Capture the cell that displays the provided text and extract its [X, Y] central coordinate. 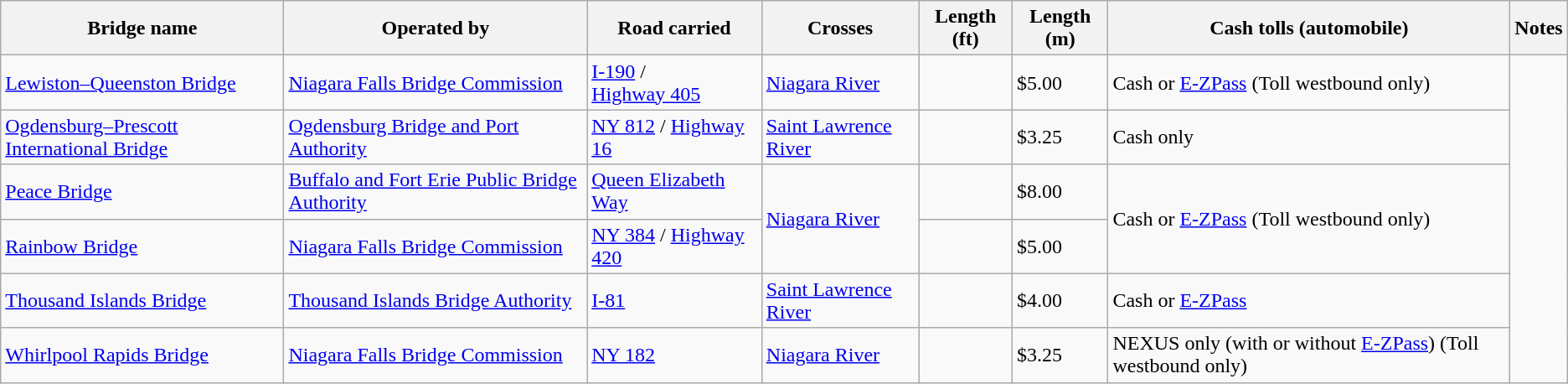
Length (m) [1060, 29]
Queen Elizabeth Way [675, 191]
Peace Bridge [142, 191]
Cash tolls (automobile) [1309, 29]
Thousand Islands Bridge [142, 300]
I-81 [675, 300]
Rainbow Bridge [142, 246]
Length (ft) [966, 29]
Ogdensburg–Prescott International Bridge [142, 138]
NY 384 / Highway 420 [675, 246]
Road carried [675, 29]
Crosses [840, 29]
$4.00 [1060, 300]
Notes [1539, 29]
Cash only [1309, 138]
Buffalo and Fort Erie Public Bridge Authority [436, 191]
Lewiston–Queenston Bridge [142, 82]
NY 182 [675, 355]
Operated by [436, 29]
I-190 / Highway 405 [675, 82]
Cash or E-ZPass [1309, 300]
NY 812 / Highway 16 [675, 138]
NEXUS only (with or without E-ZPass) (Toll westbound only) [1309, 355]
Ogdensburg Bridge and Port Authority [436, 138]
Whirlpool Rapids Bridge [142, 355]
$8.00 [1060, 191]
Bridge name [142, 29]
Thousand Islands Bridge Authority [436, 300]
